For the text-containing cell, return its midpoint in [x, y] coordinate format. 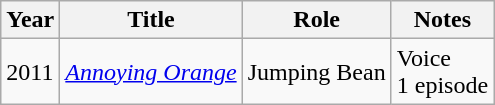
Year [30, 20]
Role [316, 20]
Notes [442, 20]
Jumping Bean [316, 72]
2011 [30, 72]
Annoying Orange [151, 72]
Title [151, 20]
Voice1 episode [442, 72]
